Locate the cell with the specified text and output its (X, Y) center coordinate. 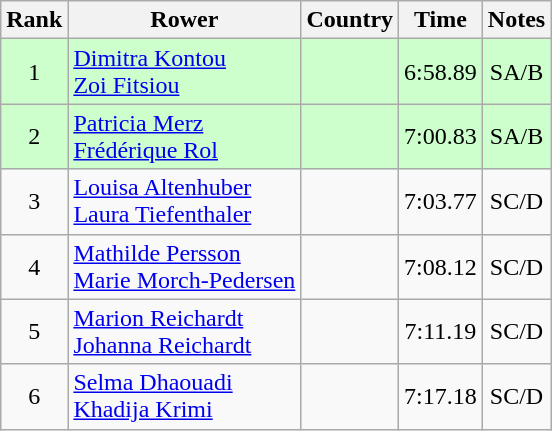
Time (441, 20)
Selma DhaouadiKhadija Krimi (184, 396)
Dimitra KontouZoi Fitsiou (184, 72)
5 (34, 332)
Marion ReichardtJohanna Reichardt (184, 332)
Patricia MerzFrédérique Rol (184, 136)
Rower (184, 20)
7:11.19 (441, 332)
Notes (516, 20)
3 (34, 202)
Rank (34, 20)
1 (34, 72)
7:08.12 (441, 266)
6 (34, 396)
2 (34, 136)
7:03.77 (441, 202)
Mathilde PerssonMarie Morch-Pedersen (184, 266)
7:00.83 (441, 136)
6:58.89 (441, 72)
4 (34, 266)
Louisa AltenhuberLaura Tiefenthaler (184, 202)
7:17.18 (441, 396)
Country (350, 20)
